Return (X, Y) of the center of cell containing provided text 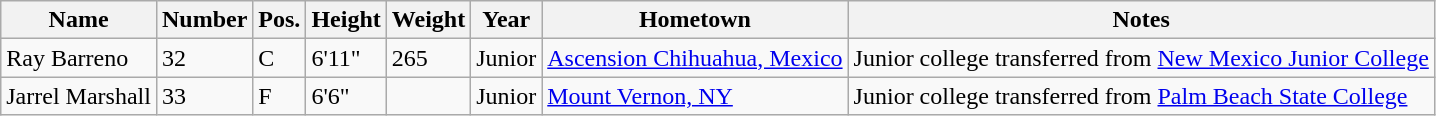
Junior college transferred from Palm Beach State College (1141, 96)
Pos. (280, 20)
Notes (1141, 20)
Ray Barreno (79, 58)
6'6" (346, 96)
Mount Vernon, NY (695, 96)
Hometown (695, 20)
Junior college transferred from New Mexico Junior College (1141, 58)
Jarrel Marshall (79, 96)
6'11" (346, 58)
Height (346, 20)
Weight (428, 20)
Number (204, 20)
Year (506, 20)
C (280, 58)
Name (79, 20)
Ascension Chihuahua, Mexico (695, 58)
265 (428, 58)
33 (204, 96)
32 (204, 58)
F (280, 96)
